Determine the (X, Y) coordinate at the center of the cell enclosing the given text.  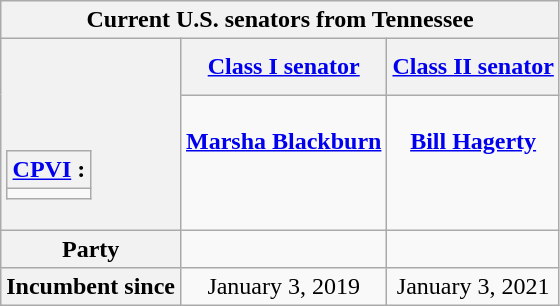
Class I senator (283, 67)
January 3, 2019 (283, 287)
Class II senator (473, 67)
Current U.S. senators from Tennessee (280, 20)
Marsha Blackburn (283, 162)
Incumbent since (91, 287)
Party (91, 249)
January 3, 2021 (473, 287)
Bill Hagerty (473, 162)
